From the cell containing the given text, extract its center point as [X, Y] coordinate. 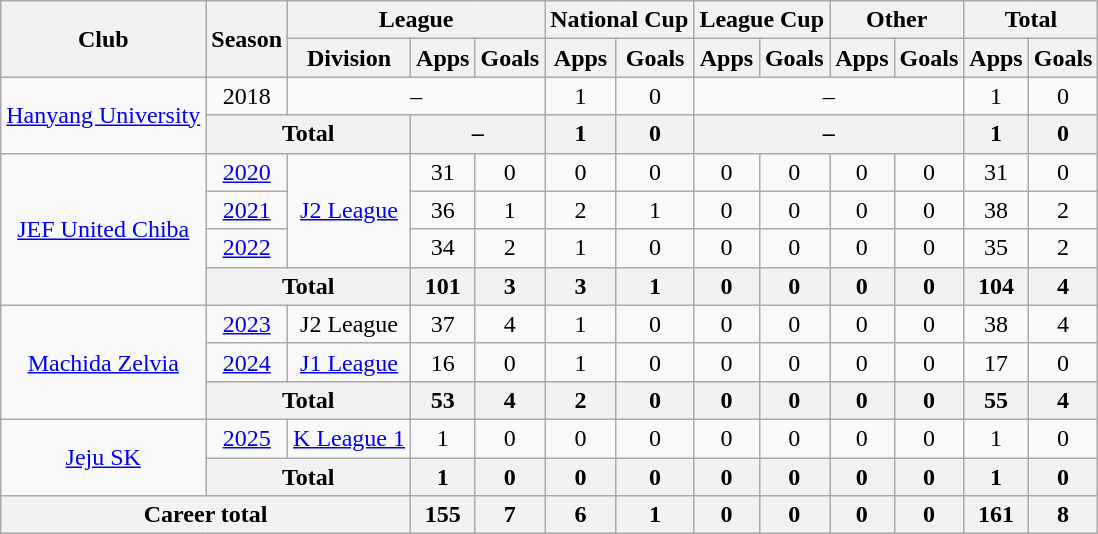
2022 [247, 248]
2021 [247, 210]
Division [350, 58]
Jeju SK [104, 457]
Career total [206, 515]
National Cup [620, 20]
2023 [247, 324]
7 [510, 515]
JEF United Chiba [104, 229]
K League 1 [350, 438]
6 [581, 515]
155 [443, 515]
36 [443, 210]
Hanyang University [104, 115]
37 [443, 324]
League [416, 20]
53 [443, 400]
2018 [247, 96]
101 [443, 286]
Machida Zelvia [104, 362]
17 [996, 362]
161 [996, 515]
55 [996, 400]
J1 League [350, 362]
16 [443, 362]
35 [996, 248]
League Cup [762, 20]
2020 [247, 172]
Club [104, 39]
104 [996, 286]
2025 [247, 438]
Season [247, 39]
8 [1063, 515]
2024 [247, 362]
Other [897, 20]
34 [443, 248]
